Search for the cell housing the specified text and yield its [X, Y] center coordinate. 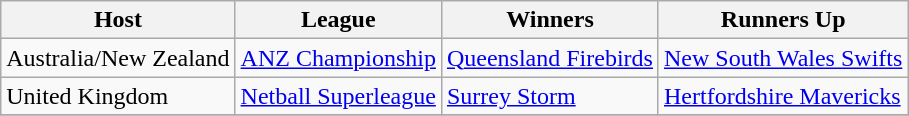
Hertfordshire Mavericks [782, 96]
New South Wales Swifts [782, 58]
Surrey Storm [550, 96]
Host [118, 20]
Winners [550, 20]
Australia/New Zealand [118, 58]
Netball Superleague [338, 96]
United Kingdom [118, 96]
League [338, 20]
ANZ Championship [338, 58]
Queensland Firebirds [550, 58]
Runners Up [782, 20]
